Capture the cell that displays the provided text and extract its (x, y) central coordinate. 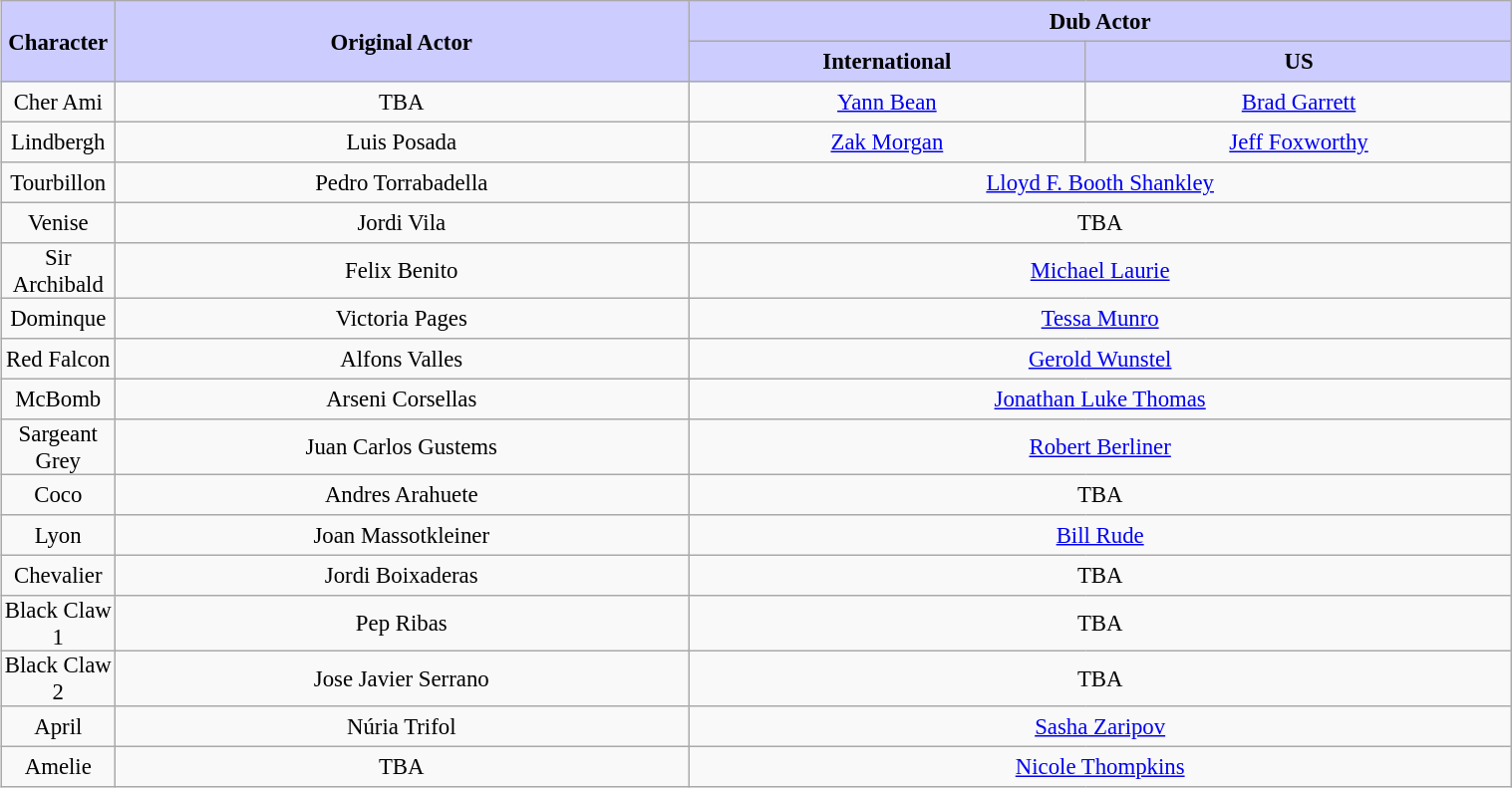
Coco (58, 494)
Jordi Vila (402, 222)
Juan Carlos Gustems (402, 447)
Venise (58, 222)
Lloyd F. Booth Shankley (1100, 182)
Joan Massotkleiner (402, 535)
Jonathan Luke Thomas (1100, 398)
Chevalier (58, 575)
Lyon (58, 535)
Tourbillon (58, 182)
Pep Ribas (402, 624)
US (1299, 61)
Dominque (58, 318)
April (58, 726)
Andres Arahuete (402, 494)
Red Falcon (58, 359)
Yann Bean (887, 102)
Felix Benito (402, 271)
Alfons Valles (402, 359)
International (887, 61)
Pedro Torrabadella (402, 182)
Sasha Zaripov (1100, 726)
Robert Berliner (1100, 447)
Zak Morgan (887, 141)
Arseni Corsellas (402, 398)
Brad Garrett (1299, 102)
Bill Rude (1100, 535)
Núria Trifol (402, 726)
Character (58, 42)
Sir Archibald (58, 271)
Amelie (58, 766)
Nicole Thompkins (1100, 766)
Jeff Foxworthy (1299, 141)
Jordi Boixaderas (402, 575)
McBomb (58, 398)
Luis Posada (402, 141)
Black Claw 1 (58, 624)
Original Actor (402, 42)
Black Claw 2 (58, 678)
Victoria Pages (402, 318)
Gerold Wunstel (1100, 359)
Tessa Munro (1100, 318)
Sargeant Grey (58, 447)
Jose Javier Serrano (402, 678)
Dub Actor (1100, 21)
Michael Laurie (1100, 271)
Lindbergh (58, 141)
Cher Ami (58, 102)
